Find where the given text appears and provide that cell's center as [X, Y] coordinate. 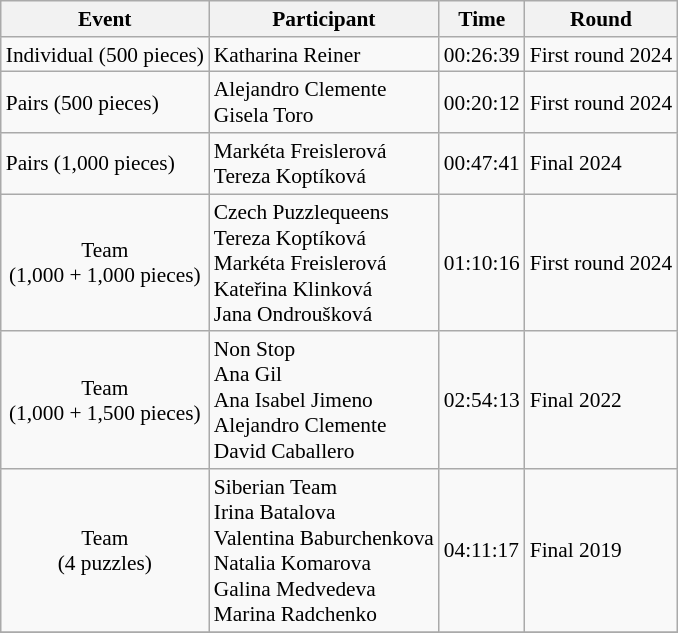
00:47:41 [482, 164]
Katharina Reiner [324, 55]
02:54:13 [482, 401]
Czech PuzzlequeensTereza KoptíkováMarkéta FreislerováKateřina KlinkováJana Ondroušková [324, 263]
Event [105, 19]
Non StopAna GilAna Isabel JimenoAlejandro ClementeDavid Caballero [324, 401]
Markéta FreislerováTereza Koptíková [324, 164]
Alejandro ClementeGisela Toro [324, 102]
Team(1,000 + 1,500 pieces) [105, 401]
Pairs (1,000 pieces) [105, 164]
Final 2022 [601, 401]
00:26:39 [482, 55]
01:10:16 [482, 263]
Team(4 puzzles) [105, 550]
Time [482, 19]
00:20:12 [482, 102]
Team(1,000 + 1,000 pieces) [105, 263]
Individual (500 pieces) [105, 55]
04:11:17 [482, 550]
Final 2019 [601, 550]
Participant [324, 19]
Round [601, 19]
Pairs (500 pieces) [105, 102]
Final 2024 [601, 164]
Siberian TeamIrina BatalovaValentina BaburchenkovaNatalia KomarovaGalina MedvedevaMarina Radchenko [324, 550]
